Return (x, y) of the center of cell containing provided text 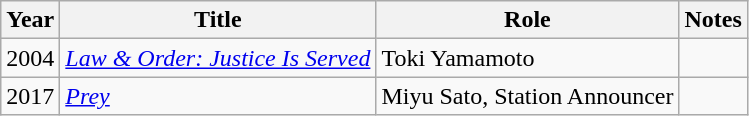
Notes (713, 20)
2004 (30, 58)
Toki Yamamoto (528, 58)
Title (218, 20)
Year (30, 20)
Miyu Sato, Station Announcer (528, 96)
Role (528, 20)
Law & Order: Justice Is Served (218, 58)
Prey (218, 96)
2017 (30, 96)
